Output the (x, y) coordinate of the center of the cell containing the given text.  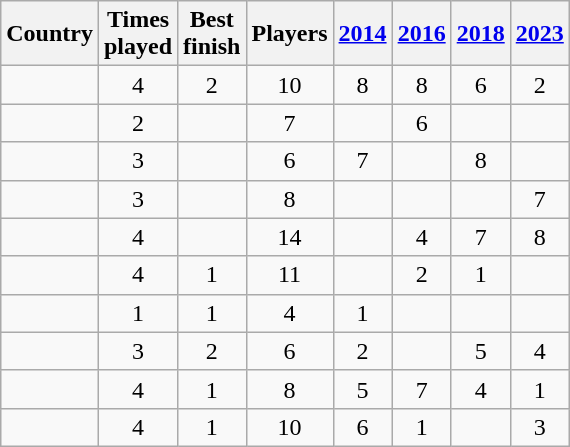
Players (290, 34)
Bestfinish (212, 34)
2014 (362, 34)
Timesplayed (138, 34)
Country (50, 34)
14 (290, 237)
2018 (480, 34)
11 (290, 275)
2016 (422, 34)
2023 (540, 34)
